Detect which cell encompasses the target text, then output its (X, Y) center coordinate. 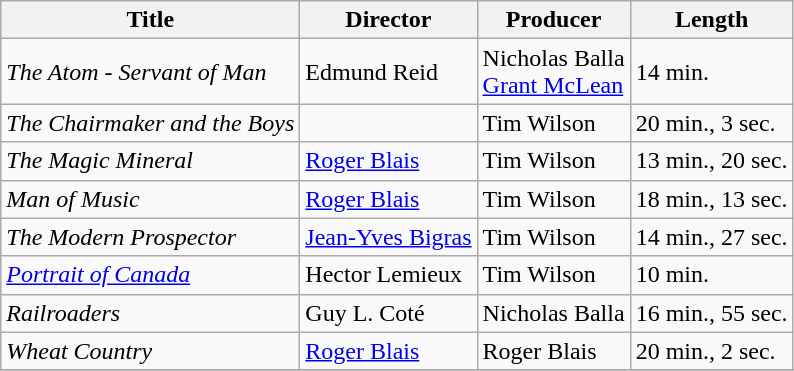
20 min., 2 sec. (712, 351)
Hector Lemieux (388, 275)
20 min., 3 sec. (712, 123)
18 min., 13 sec. (712, 199)
Edmund Reid (388, 72)
The Magic Mineral (150, 161)
Guy L. Coté (388, 313)
The Atom - Servant of Man (150, 72)
Nicholas BallaGrant McLean (554, 72)
Producer (554, 20)
Length (712, 20)
Director (388, 20)
The Modern Prospector (150, 237)
Man of Music (150, 199)
Wheat Country (150, 351)
13 min., 20 sec. (712, 161)
Nicholas Balla (554, 313)
Portrait of Canada (150, 275)
Railroaders (150, 313)
10 min. (712, 275)
Jean-Yves Bigras (388, 237)
Title (150, 20)
14 min., 27 sec. (712, 237)
14 min. (712, 72)
16 min., 55 sec. (712, 313)
The Chairmaker and the Boys (150, 123)
